Determine the [X, Y] coordinate at the center of the cell enclosing the given text.  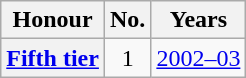
Fifth tier [53, 58]
No. [127, 20]
Years [198, 20]
Honour [53, 20]
1 [127, 58]
2002–03 [198, 58]
